Capture the cell that displays the provided text and extract its [x, y] central coordinate. 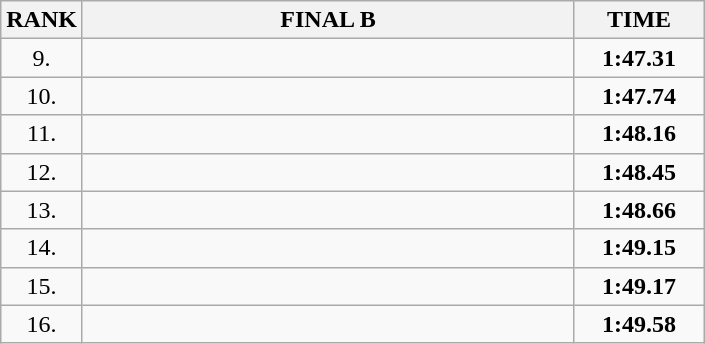
1:47.74 [640, 96]
RANK [42, 20]
1:49.17 [640, 286]
9. [42, 58]
11. [42, 134]
1:48.45 [640, 172]
15. [42, 286]
10. [42, 96]
TIME [640, 20]
1:49.58 [640, 324]
13. [42, 210]
12. [42, 172]
14. [42, 248]
FINAL B [328, 20]
16. [42, 324]
1:48.66 [640, 210]
1:48.16 [640, 134]
1:49.15 [640, 248]
1:47.31 [640, 58]
